Detect which cell encompasses the target text, then output its (X, Y) center coordinate. 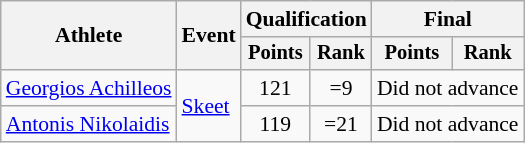
119 (276, 124)
Skeet (209, 106)
Qualification (306, 19)
=9 (341, 88)
Final (448, 19)
Antonis Nikolaidis (89, 124)
Athlete (89, 36)
Event (209, 36)
121 (276, 88)
=21 (341, 124)
Georgios Achilleos (89, 88)
